From the cell containing the given text, extract its center point as (x, y) coordinate. 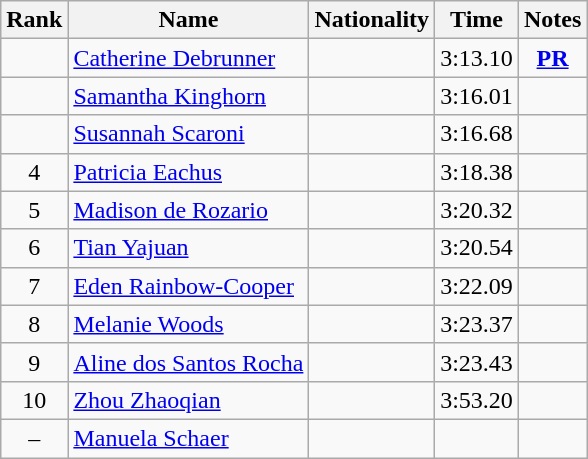
Patricia Eachus (188, 172)
Susannah Scaroni (188, 134)
10 (34, 400)
5 (34, 210)
Melanie Woods (188, 324)
Zhou Zhaoqian (188, 400)
9 (34, 362)
3:18.38 (477, 172)
Name (188, 20)
4 (34, 172)
Notes (552, 20)
Tian Yajuan (188, 248)
PR (552, 58)
3:23.37 (477, 324)
3:16.01 (477, 96)
Madison de Rozario (188, 210)
6 (34, 248)
3:20.54 (477, 248)
Rank (34, 20)
Catherine Debrunner (188, 58)
3:13.10 (477, 58)
3:23.43 (477, 362)
– (34, 438)
Aline dos Santos Rocha (188, 362)
3:20.32 (477, 210)
8 (34, 324)
Time (477, 20)
Eden Rainbow-Cooper (188, 286)
3:16.68 (477, 134)
3:53.20 (477, 400)
7 (34, 286)
Nationality (372, 20)
Samantha Kinghorn (188, 96)
3:22.09 (477, 286)
Manuela Schaer (188, 438)
